Identify which cell holds the provided text, then report its (x, y) central coordinate. 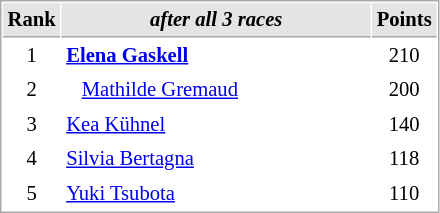
Rank (32, 20)
110 (404, 194)
Elena Gaskell (216, 56)
5 (32, 194)
4 (32, 158)
2 (32, 90)
140 (404, 124)
after all 3 races (216, 20)
3 (32, 124)
118 (404, 158)
210 (404, 56)
1 (32, 56)
Mathilde Gremaud (216, 90)
Points (404, 20)
200 (404, 90)
Kea Kühnel (216, 124)
Yuki Tsubota (216, 194)
Silvia Bertagna (216, 158)
